Locate the cell with the specified text and output its (x, y) center coordinate. 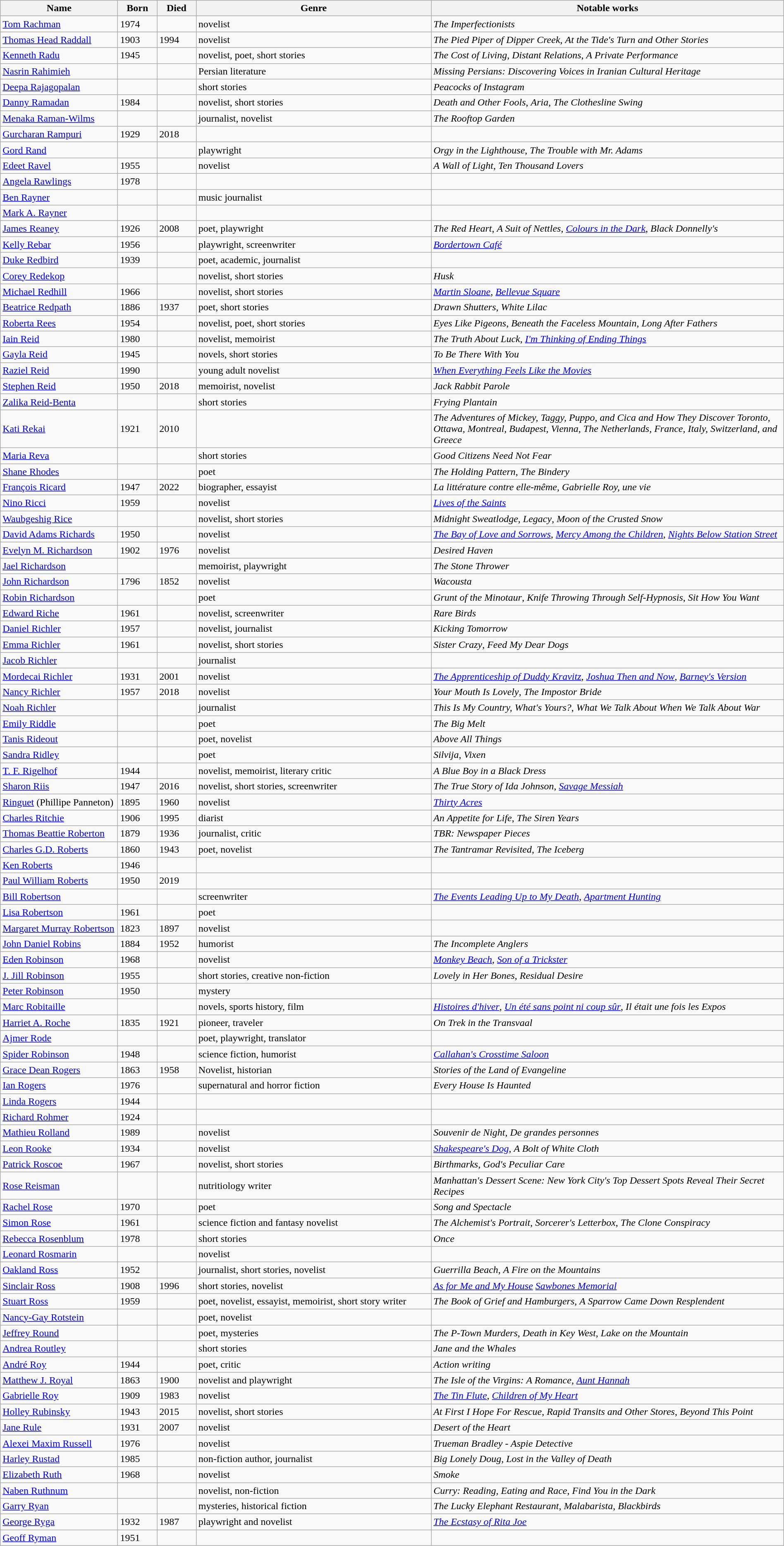
Eden Robinson (59, 959)
Gord Rand (59, 150)
Thirty Acres (608, 802)
Thomas Beattie Roberton (59, 834)
The Cost of Living, Distant Relations, A Private Performance (608, 55)
science fiction, humorist (313, 1054)
Good Citizens Need Not Fear (608, 455)
Frying Plantain (608, 402)
1906 (137, 818)
Simon Rose (59, 1222)
Linda Rogers (59, 1101)
pioneer, traveler (313, 1023)
Edeet Ravel (59, 165)
Deepa Rajagopalan (59, 87)
novelist, memoirist, literary critic (313, 771)
Persian literature (313, 71)
1902 (137, 550)
1996 (177, 1286)
1990 (137, 370)
1946 (137, 865)
mysteries, historical fiction (313, 1506)
Marc Robitaille (59, 1007)
Song and Spectacle (608, 1207)
Matthew J. Royal (59, 1380)
1860 (137, 849)
James Reaney (59, 229)
Elizabeth Ruth (59, 1474)
mystery (313, 991)
short stories, creative non-fiction (313, 975)
Genre (313, 8)
François Ricard (59, 487)
The Tin Flute, Children of My Heart (608, 1396)
Margaret Murray Robertson (59, 928)
Daniel Richler (59, 629)
Midnight Sweatlodge, Legacy, Moon of the Crusted Snow (608, 519)
Sharon Riis (59, 786)
young adult novelist (313, 370)
Nancy-Gay Rotstein (59, 1317)
Beatrice Redpath (59, 307)
1939 (137, 260)
poet, short stories (313, 307)
Ken Roberts (59, 865)
Silvija, Vixen (608, 755)
1951 (137, 1538)
Rebecca Rosenblum (59, 1238)
Histoires d'hiver, Un été sans point ni coup sûr, Il était une fois les Expos (608, 1007)
Grunt of the Minotaur, Knife Throwing Through Self-Hypnosis, Sit How You Want (608, 597)
Geoff Ryman (59, 1538)
The Pied Piper of Dipper Creek, At the Tide's Turn and Other Stories (608, 40)
poet, playwright, translator (313, 1038)
Tom Rachman (59, 24)
Lives of the Saints (608, 503)
1936 (177, 834)
Guerrilla Beach, A Fire on the Mountains (608, 1270)
journalist, novelist (313, 118)
1974 (137, 24)
Trueman Bradley - Aspie Detective (608, 1443)
1895 (137, 802)
An Appetite for Life, The Siren Years (608, 818)
science fiction and fantasy novelist (313, 1222)
1823 (137, 928)
1937 (177, 307)
Shane Rhodes (59, 471)
Tanis Rideout (59, 739)
1835 (137, 1023)
The Incomplete Anglers (608, 944)
The Alchemist's Portrait, Sorcerer's Letterbox, The Clone Conspiracy (608, 1222)
1934 (137, 1148)
1932 (137, 1522)
1909 (137, 1396)
1900 (177, 1380)
The Tantramar Revisited, The Iceberg (608, 849)
The Red Heart, A Suit of Nettles, Colours in the Dark, Black Donnelly's (608, 229)
1984 (137, 103)
Every House Is Haunted (608, 1086)
Robin Richardson (59, 597)
Emma Richler (59, 645)
Garry Ryan (59, 1506)
diarist (313, 818)
memoirist, playwright (313, 566)
Jacob Richler (59, 660)
playwright and novelist (313, 1522)
2007 (177, 1427)
Martin Sloane, Bellevue Square (608, 292)
The True Story of Ida Johnson, Savage Messiah (608, 786)
Noah Richler (59, 707)
John Richardson (59, 582)
The Imperfectionists (608, 24)
Angela Rawlings (59, 181)
The P-Town Murders, Death in Key West, Lake on the Mountain (608, 1333)
1970 (137, 1207)
supernatural and horror fiction (313, 1086)
novelist, memoirist (313, 339)
Corey Redekop (59, 276)
1796 (137, 582)
The Big Melt (608, 724)
Emily Riddle (59, 724)
Iain Reid (59, 339)
1908 (137, 1286)
Nino Ricci (59, 503)
Callahan's Crosstime Saloon (608, 1054)
1924 (137, 1117)
Sister Crazy, Feed My Dear Dogs (608, 645)
1995 (177, 818)
David Adams Richards (59, 535)
1956 (137, 244)
poet, critic (313, 1364)
1886 (137, 307)
Edward Riche (59, 613)
playwright, screenwriter (313, 244)
J. Jill Robinson (59, 975)
non-fiction author, journalist (313, 1459)
Grace Dean Rogers (59, 1070)
Kicking Tomorrow (608, 629)
novelist and playwright (313, 1380)
2010 (177, 429)
Evelyn M. Richardson (59, 550)
Shakespeare's Dog, A Bolt of White Cloth (608, 1148)
Oakland Ross (59, 1270)
Husk (608, 276)
2019 (177, 881)
1879 (137, 834)
music journalist (313, 197)
Action writing (608, 1364)
A Wall of Light, Ten Thousand Lovers (608, 165)
Curry: Reading, Eating and Race, Find You in the Dark (608, 1491)
Roberta Rees (59, 323)
1967 (137, 1164)
Novelist, historian (313, 1070)
Missing Persians: Discovering Voices in Iranian Cultural Heritage (608, 71)
When Everything Feels Like the Movies (608, 370)
Stephen Reid (59, 386)
Rachel Rose (59, 1207)
On Trek in the Transvaal (608, 1023)
memoirist, novelist (313, 386)
1966 (137, 292)
journalist, critic (313, 834)
1954 (137, 323)
1987 (177, 1522)
Notable works (608, 8)
Ian Rogers (59, 1086)
Peter Robinson (59, 991)
Sandra Ridley (59, 755)
The Stone Thrower (608, 566)
Jack Rabbit Parole (608, 386)
1903 (137, 40)
poet, mysteries (313, 1333)
Death and Other Fools, Aria, The Clothesline Swing (608, 103)
Drawn Shutters, White Lilac (608, 307)
1897 (177, 928)
2008 (177, 229)
screenwriter (313, 896)
TBR: Newspaper Pieces (608, 834)
Patrick Roscoe (59, 1164)
novelist, non-fiction (313, 1491)
Peacocks of Instagram (608, 87)
Richard Rohmer (59, 1117)
1989 (137, 1133)
Waubgeshig Rice (59, 519)
To Be There With You (608, 355)
short stories, novelist (313, 1286)
The Rooftop Garden (608, 118)
Leon Rooke (59, 1148)
Zalika Reid-Benta (59, 402)
Paul William Roberts (59, 881)
Desert of the Heart (608, 1427)
1852 (177, 582)
Bill Robertson (59, 896)
Manhattan's Dessert Scene: New York City's Top Dessert Spots Reveal Their Secret Recipes (608, 1186)
Duke Redbird (59, 260)
The Bay of Love and Sorrows, Mercy Among the Children, Nights Below Station Street (608, 535)
Once (608, 1238)
Desired Haven (608, 550)
As for Me and My House Sawbones Memorial (608, 1286)
Name (59, 8)
The Apprenticeship of Duddy Kravitz, Joshua Then and Now, Barney's Version (608, 676)
poet, playwright (313, 229)
Big Lonely Doug, Lost in the Valley of Death (608, 1459)
Mark A. Rayner (59, 213)
Mathieu Rolland (59, 1133)
Jane Rule (59, 1427)
At First I Hope For Rescue, Rapid Transits and Other Stores, Beyond This Point (608, 1412)
1884 (137, 944)
Jeffrey Round (59, 1333)
Charles G.D. Roberts (59, 849)
A Blue Boy in a Black Dress (608, 771)
Nasrin Rahimieh (59, 71)
Nancy Richler (59, 692)
journalist, short stories, novelist (313, 1270)
Maria Reva (59, 455)
The Isle of the Virgins: A Romance, Aunt Hannah (608, 1380)
John Daniel Robins (59, 944)
Harley Rustad (59, 1459)
1960 (177, 802)
humorist (313, 944)
Your Mouth Is Lovely, The Impostor Bride (608, 692)
novelist, short stories, screenwriter (313, 786)
Michael Redhill (59, 292)
Jane and the Whales (608, 1349)
Kelly Rebar (59, 244)
Orgy in the Lighthouse, The Trouble with Mr. Adams (608, 150)
Rose Reisman (59, 1186)
1983 (177, 1396)
1948 (137, 1054)
novelist, screenwriter (313, 613)
nutritiology writer (313, 1186)
Gabrielle Roy (59, 1396)
2016 (177, 786)
2015 (177, 1412)
Thomas Head Raddall (59, 40)
T. F. Rigelhof (59, 771)
Bordertown Café (608, 244)
1994 (177, 40)
Rare Birds (608, 613)
Lovely in Her Bones, Residual Desire (608, 975)
1926 (137, 229)
Wacousta (608, 582)
Sinclair Ross (59, 1286)
The Ecstasy of Rita Joe (608, 1522)
The Holding Pattern, The Bindery (608, 471)
The Book of Grief and Hamburgers, A Sparrow Came Down Resplendent (608, 1302)
Harriet A. Roche (59, 1023)
Eyes Like Pigeons, Beneath the Faceless Mountain, Long After Fathers (608, 323)
2022 (177, 487)
1929 (137, 134)
Kati Rekai (59, 429)
Danny Ramadan (59, 103)
Raziel Reid (59, 370)
George Ryga (59, 1522)
novels, short stories (313, 355)
novels, sports history, film (313, 1007)
Leonard Rosmarin (59, 1254)
Lisa Robertson (59, 912)
La littérature contre elle-même, Gabrielle Roy, une vie (608, 487)
playwright (313, 150)
1985 (137, 1459)
Ringuet (Phillipe Panneton) (59, 802)
Gayla Reid (59, 355)
poet, academic, journalist (313, 260)
Menaka Raman-Wilms (59, 118)
Died (177, 8)
Souvenir de Night, De grandes personnes (608, 1133)
1958 (177, 1070)
Charles Ritchie (59, 818)
Alexei Maxim Russell (59, 1443)
Gurcharan Rampuri (59, 134)
1980 (137, 339)
novelist, journalist (313, 629)
Stories of the Land of Evangeline (608, 1070)
This Is My Country, What's Yours?, What We Talk About When We Talk About War (608, 707)
Ben Rayner (59, 197)
The Lucky Elephant Restaurant, Malabarista, Blackbirds (608, 1506)
Jael Richardson (59, 566)
The Truth About Luck, I'm Thinking of Ending Things (608, 339)
2001 (177, 676)
Stuart Ross (59, 1302)
The Events Leading Up to My Death, Apartment Hunting (608, 896)
Mordecai Richler (59, 676)
Ajmer Rode (59, 1038)
Naben Ruthnum (59, 1491)
André Roy (59, 1364)
Spider Robinson (59, 1054)
poet, novelist, essayist, memoirist, short story writer (313, 1302)
Born (137, 8)
Andrea Routley (59, 1349)
biographer, essayist (313, 487)
Monkey Beach, Son of a Trickster (608, 959)
Holley Rubinsky (59, 1412)
Birthmarks, God's Peculiar Care (608, 1164)
Above All Things (608, 739)
Kenneth Radu (59, 55)
Smoke (608, 1474)
